For the text-containing cell, return its midpoint in (x, y) coordinate format. 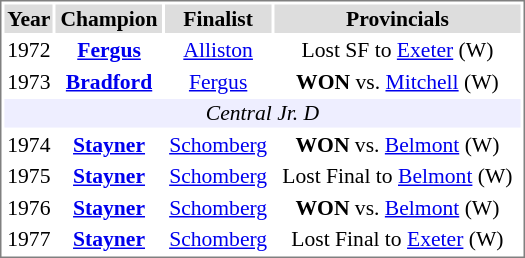
Year (28, 18)
Lost SF to Exeter (W) (397, 50)
Central Jr. D (262, 113)
WON vs. Mitchell (W) (397, 82)
Finalist (218, 18)
1972 (28, 50)
Lost Final to Belmont (W) (397, 176)
Alliston (218, 50)
1977 (28, 239)
Champion (109, 18)
1975 (28, 176)
1974 (28, 144)
Provincials (397, 18)
1976 (28, 208)
Lost Final to Exeter (W) (397, 239)
Bradford (109, 82)
1973 (28, 82)
